Pinpoint the cell where the given text exists, returning its [x, y] midpoint coordinate. 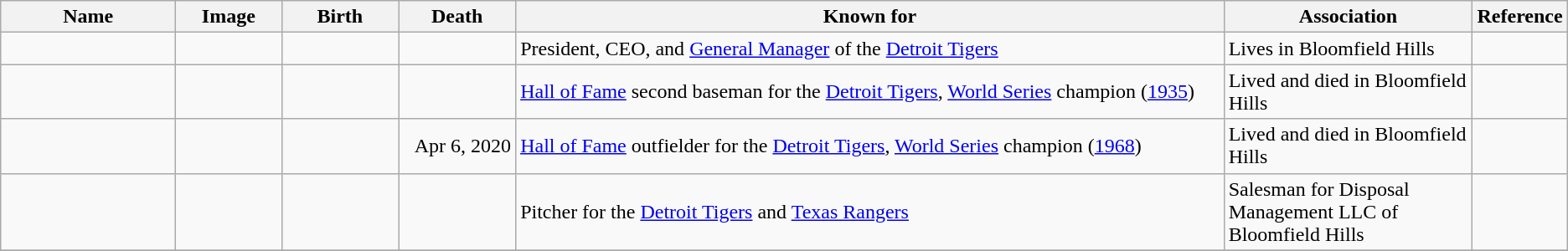
Association [1349, 17]
Hall of Fame outfielder for the Detroit Tigers, World Series champion (1968) [870, 146]
Lives in Bloomfield Hills [1349, 49]
Pitcher for the Detroit Tigers and Texas Rangers [870, 212]
Known for [870, 17]
Salesman for Disposal Management LLC of Bloomfield Hills [1349, 212]
Birth [340, 17]
Name [89, 17]
Image [229, 17]
Reference [1519, 17]
Death [457, 17]
Hall of Fame second baseman for the Detroit Tigers, World Series champion (1935) [870, 92]
Apr 6, 2020 [457, 146]
President, CEO, and General Manager of the Detroit Tigers [870, 49]
